Extract the (X, Y) coordinate from the center of the cell holding the provided text.  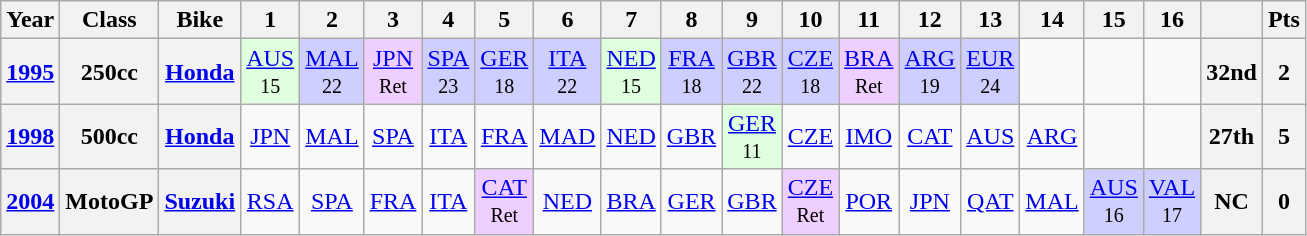
12 (930, 20)
1998 (30, 136)
GER11 (752, 136)
GER (691, 202)
POR (869, 202)
Class (110, 20)
ARG19 (930, 72)
VAL17 (1172, 202)
EUR24 (990, 72)
Pts (1284, 20)
Bike (200, 20)
BRARet (869, 72)
Year (30, 20)
0 (1284, 202)
IMO (869, 136)
CZERet (810, 202)
1 (270, 20)
MAD (568, 136)
JPNRet (393, 72)
16 (1172, 20)
500cc (110, 136)
13 (990, 20)
CATRet (504, 202)
CAT (930, 136)
10 (810, 20)
32nd (1232, 72)
11 (869, 20)
QAT (990, 202)
AUS15 (270, 72)
Suzuki (200, 202)
MotoGP (110, 202)
ARG (1052, 136)
SPA23 (448, 72)
4 (448, 20)
2004 (30, 202)
8 (691, 20)
BRA (631, 202)
NC (1232, 202)
14 (1052, 20)
NED15 (631, 72)
9 (752, 20)
15 (1114, 20)
AUS (990, 136)
MAL22 (332, 72)
ITA22 (568, 72)
RSA (270, 202)
250cc (110, 72)
CZE (810, 136)
3 (393, 20)
GBR22 (752, 72)
6 (568, 20)
CZE18 (810, 72)
7 (631, 20)
1995 (30, 72)
GER18 (504, 72)
FRA18 (691, 72)
AUS16 (1114, 202)
27th (1232, 136)
